Pinpoint the cell where the given text exists, returning its [X, Y] midpoint coordinate. 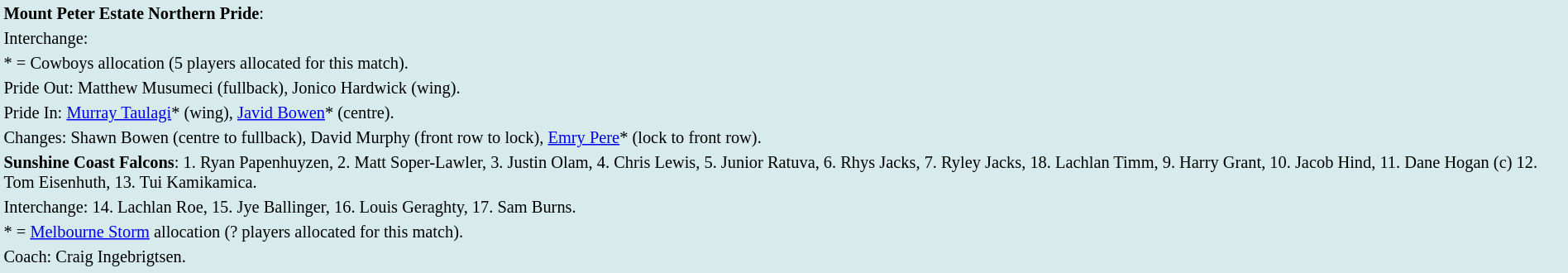
Interchange: [784, 38]
* = Melbourne Storm allocation (? players allocated for this match). [784, 232]
Mount Peter Estate Northern Pride: [784, 13]
Changes: Shawn Bowen (centre to fullback), David Murphy (front row to lock), Emry Pere* (lock to front row). [784, 137]
Interchange: 14. Lachlan Roe, 15. Jye Ballinger, 16. Louis Geraghty, 17. Sam Burns. [784, 207]
Pride Out: Matthew Musumeci (fullback), Jonico Hardwick (wing). [784, 88]
Coach: Craig Ingebrigtsen. [784, 256]
Pride In: Murray Taulagi* (wing), Javid Bowen* (centre). [784, 113]
* = Cowboys allocation (5 players allocated for this match). [784, 63]
